Return [x, y] of the center of cell containing provided text 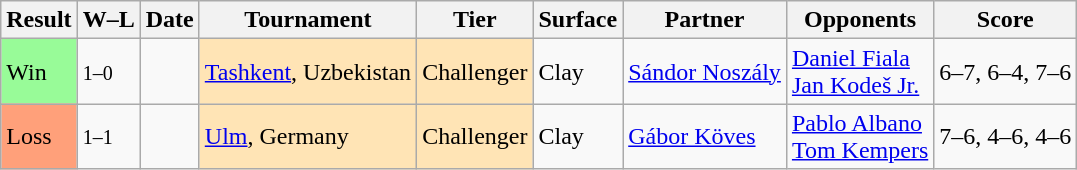
Ulm, Germany [308, 136]
Tournament [308, 20]
Result [39, 20]
6–7, 6–4, 7–6 [1006, 72]
7–6, 4–6, 4–6 [1006, 136]
1–0 [108, 72]
W–L [108, 20]
Pablo Albano Tom Kempers [860, 136]
Sándor Noszály [705, 72]
Score [1006, 20]
Opponents [860, 20]
Gábor Köves [705, 136]
Date [170, 20]
Daniel Fiala Jan Kodeš Jr. [860, 72]
Loss [39, 136]
1–1 [108, 136]
Tashkent, Uzbekistan [308, 72]
Partner [705, 20]
Win [39, 72]
Tier [475, 20]
Surface [578, 20]
